Locate the cell with the specified text and output its [x, y] center coordinate. 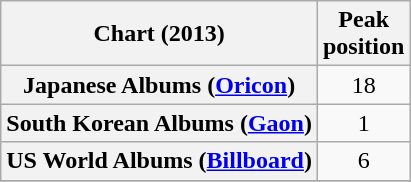
US World Albums (Billboard) [160, 161]
South Korean Albums (Gaon) [160, 123]
Chart (2013) [160, 34]
Peakposition [363, 34]
6 [363, 161]
Japanese Albums (Oricon) [160, 85]
1 [363, 123]
18 [363, 85]
